For the text-containing cell, return its midpoint in [x, y] coordinate format. 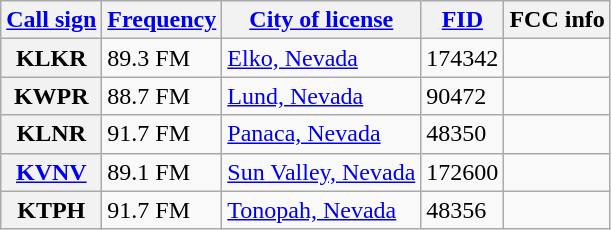
172600 [462, 172]
89.3 FM [162, 58]
FCC info [557, 20]
174342 [462, 58]
City of license [322, 20]
Tonopah, Nevada [322, 210]
KLKR [52, 58]
Sun Valley, Nevada [322, 172]
90472 [462, 96]
KTPH [52, 210]
Elko, Nevada [322, 58]
Frequency [162, 20]
48350 [462, 134]
FID [462, 20]
89.1 FM [162, 172]
KWPR [52, 96]
KVNV [52, 172]
88.7 FM [162, 96]
Panaca, Nevada [322, 134]
Lund, Nevada [322, 96]
48356 [462, 210]
KLNR [52, 134]
Call sign [52, 20]
